Return the [x, y] coordinate for the center point of the cell that contains the specified text.  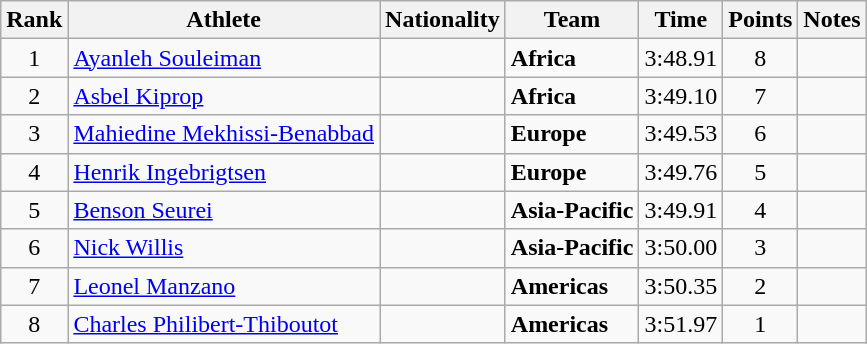
Nick Willis [224, 248]
Ayanleh Souleiman [224, 58]
Mahiedine Mekhissi-Benabbad [224, 134]
3:49.76 [681, 172]
Leonel Manzano [224, 286]
Notes [832, 20]
Team [572, 20]
3:49.53 [681, 134]
Nationality [443, 20]
3:51.97 [681, 324]
Charles Philibert-Thiboutot [224, 324]
Time [681, 20]
3:49.10 [681, 96]
Athlete [224, 20]
3:50.35 [681, 286]
Henrik Ingebrigtsen [224, 172]
3:48.91 [681, 58]
3:50.00 [681, 248]
Points [760, 20]
Benson Seurei [224, 210]
Asbel Kiprop [224, 96]
Rank [34, 20]
3:49.91 [681, 210]
